From the cell containing the given text, extract its center point as [x, y] coordinate. 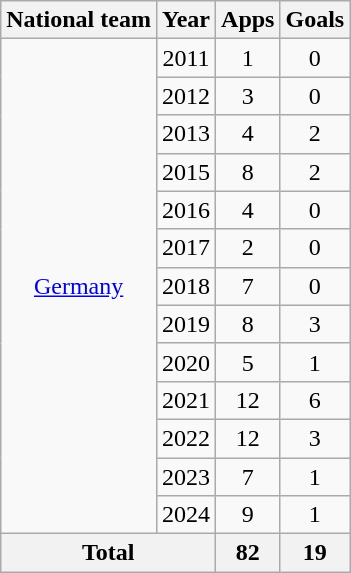
19 [315, 553]
Apps [248, 20]
2016 [186, 210]
2012 [186, 96]
Germany [79, 286]
82 [248, 553]
2011 [186, 58]
Goals [315, 20]
2020 [186, 362]
2013 [186, 134]
2019 [186, 324]
2015 [186, 172]
5 [248, 362]
Year [186, 20]
2024 [186, 515]
2023 [186, 477]
2021 [186, 400]
2017 [186, 248]
9 [248, 515]
National team [79, 20]
2018 [186, 286]
Total [108, 553]
2022 [186, 438]
6 [315, 400]
